Locate the cell with the specified text and output its (x, y) center coordinate. 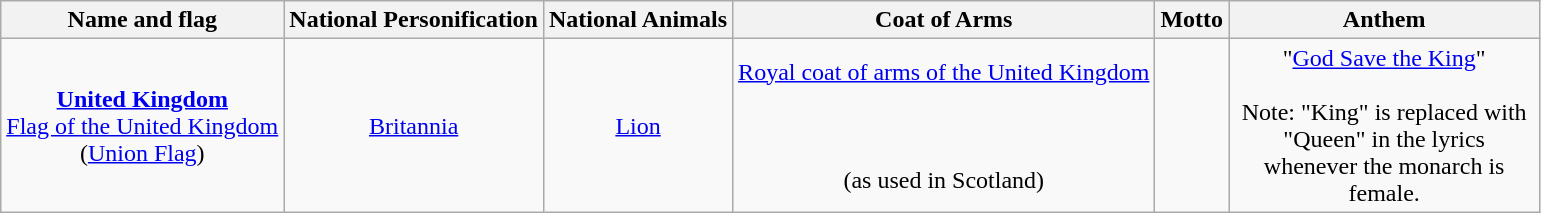
Anthem (1384, 20)
National Animals (638, 20)
Motto (1192, 20)
National Personification (414, 20)
Royal coat of arms of the United Kingdom(as used in Scotland) (944, 126)
Lion (638, 126)
Britannia (414, 126)
Name and flag (142, 20)
Coat of Arms (944, 20)
"God Save the King"Note: "King" is replaced with "Queen" in the lyrics whenever the monarch is female. (1384, 126)
United Kingdom Flag of the United Kingdom(Union Flag) (142, 126)
